Locate the cell with the specified text and output its [x, y] center coordinate. 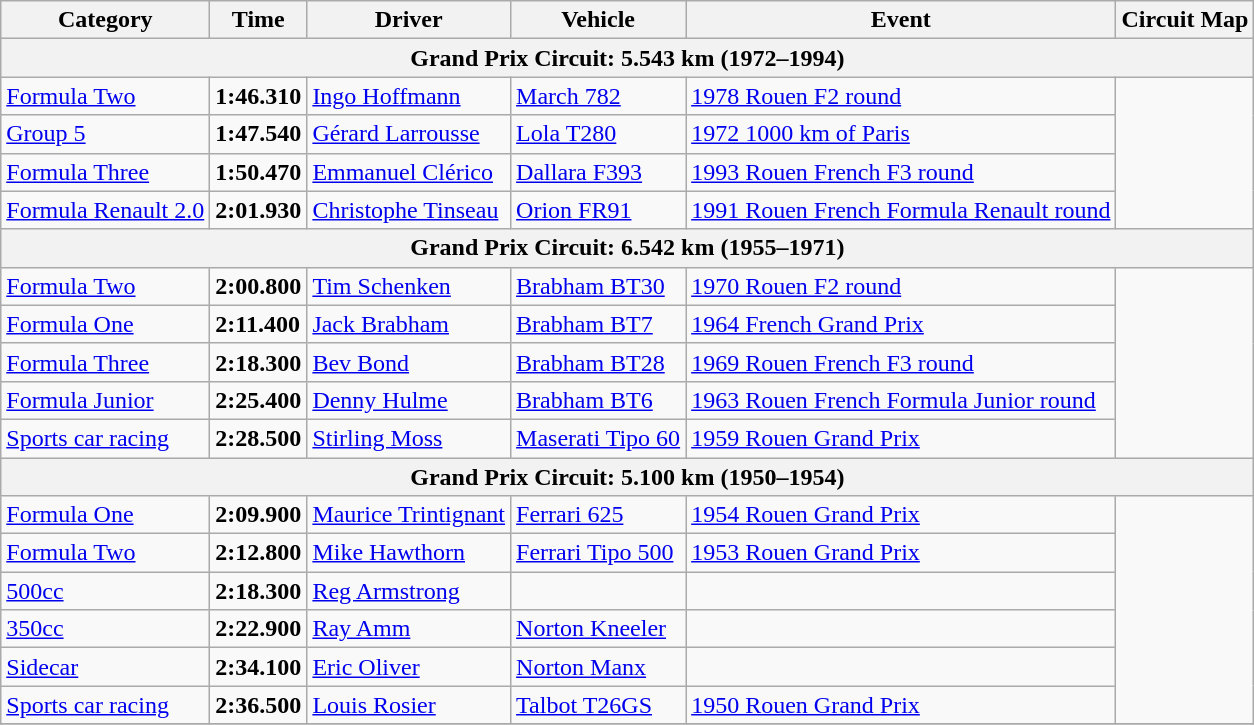
Ray Amm [409, 629]
2:11.400 [258, 324]
1954 Rouen Grand Prix [901, 515]
1:46.310 [258, 96]
1:47.540 [258, 134]
Eric Oliver [409, 667]
350cc [106, 629]
2:09.900 [258, 515]
2:28.500 [258, 438]
Event [901, 20]
Stirling Moss [409, 438]
500cc [106, 591]
1993 Rouen French F3 round [901, 172]
1969 Rouen French F3 round [901, 362]
Grand Prix Circuit: 5.543 km (1972–1994) [628, 58]
Lola T280 [598, 134]
2:22.900 [258, 629]
Ingo Hoffmann [409, 96]
Brabham BT30 [598, 286]
1:50.470 [258, 172]
1963 Rouen French Formula Junior round [901, 400]
Brabham BT6 [598, 400]
Dallara F393 [598, 172]
1964 French Grand Prix [901, 324]
2:00.800 [258, 286]
1970 Rouen F2 round [901, 286]
Vehicle [598, 20]
Circuit Map [1185, 20]
2:25.400 [258, 400]
Jack Brabham [409, 324]
Maurice Trintignant [409, 515]
Bev Bond [409, 362]
Brabham BT28 [598, 362]
Formula Renault 2.0 [106, 210]
Louis Rosier [409, 705]
Group 5 [106, 134]
Christophe Tinseau [409, 210]
Formula Junior [106, 400]
Category [106, 20]
Norton Kneeler [598, 629]
Maserati Tipo 60 [598, 438]
2:34.100 [258, 667]
Mike Hawthorn [409, 553]
1978 Rouen F2 round [901, 96]
Denny Hulme [409, 400]
Grand Prix Circuit: 5.100 km (1950–1954) [628, 477]
Brabham BT7 [598, 324]
1950 Rouen Grand Prix [901, 705]
Time [258, 20]
Grand Prix Circuit: 6.542 km (1955–1971) [628, 248]
1959 Rouen Grand Prix [901, 438]
Driver [409, 20]
2:12.800 [258, 553]
1953 Rouen Grand Prix [901, 553]
March 782 [598, 96]
Gérard Larrousse [409, 134]
Ferrari Tipo 500 [598, 553]
Norton Manx [598, 667]
1972 1000 km of Paris [901, 134]
2:01.930 [258, 210]
1991 Rouen French Formula Renault round [901, 210]
Emmanuel Clérico [409, 172]
Tim Schenken [409, 286]
Orion FR91 [598, 210]
2:36.500 [258, 705]
Ferrari 625 [598, 515]
Talbot T26GS [598, 705]
Sidecar [106, 667]
Reg Armstrong [409, 591]
